Return the (X, Y) coordinate for the center point of the cell that contains the specified text.  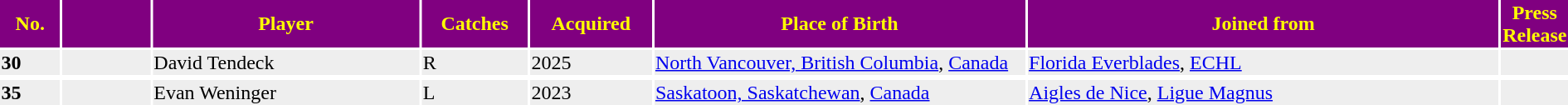
Player (285, 23)
Press Release (1535, 23)
2025 (591, 62)
Place of Birth (840, 23)
R (475, 62)
Saskatoon, Saskatchewan, Canada (840, 92)
35 (30, 92)
North Vancouver, British Columbia, Canada (840, 62)
Florida Everblades, ECHL (1264, 62)
Aigles de Nice, Ligue Magnus (1264, 92)
2023 (591, 92)
David Tendeck (285, 62)
Evan Weninger (285, 92)
L (475, 92)
No. (30, 23)
Catches (475, 23)
Joined from (1264, 23)
Acquired (591, 23)
30 (30, 62)
